Search for the cell housing the specified text and yield its [x, y] center coordinate. 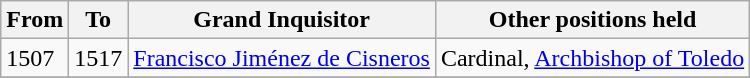
1507 [35, 58]
Grand Inquisitor [282, 20]
Other positions held [592, 20]
1517 [98, 58]
Cardinal, Archbishop of Toledo [592, 58]
To [98, 20]
Francisco Jiménez de Cisneros [282, 58]
From [35, 20]
